Extract the (x, y) coordinate from the center of the cell holding the provided text.  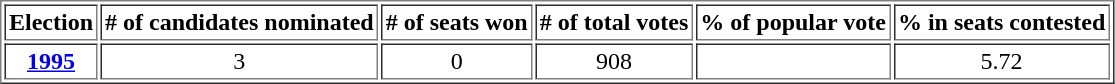
5.72 (1001, 62)
0 (456, 62)
# of seats won (456, 22)
908 (614, 62)
% in seats contested (1001, 22)
1995 (50, 62)
% of popular vote (794, 22)
Election (50, 22)
3 (239, 62)
# of total votes (614, 22)
# of candidates nominated (239, 22)
